Output the (X, Y) coordinate of the center of the cell containing the given text.  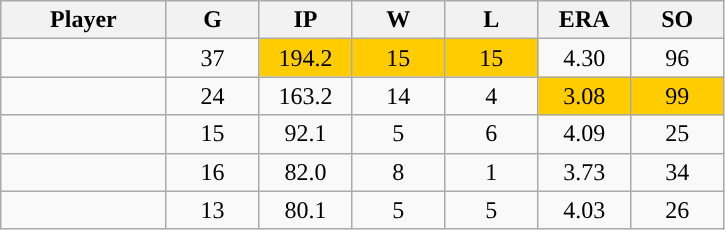
IP (306, 20)
16 (212, 172)
96 (678, 58)
25 (678, 134)
8 (398, 172)
99 (678, 96)
82.0 (306, 172)
92.1 (306, 134)
W (398, 20)
1 (492, 172)
194.2 (306, 58)
24 (212, 96)
13 (212, 210)
34 (678, 172)
37 (212, 58)
80.1 (306, 210)
6 (492, 134)
4 (492, 96)
14 (398, 96)
163.2 (306, 96)
Player (84, 20)
4.30 (584, 58)
3.08 (584, 96)
L (492, 20)
4.09 (584, 134)
SO (678, 20)
26 (678, 210)
3.73 (584, 172)
4.03 (584, 210)
ERA (584, 20)
G (212, 20)
